Determine the (X, Y) coordinate at the center of the cell enclosing the given text.  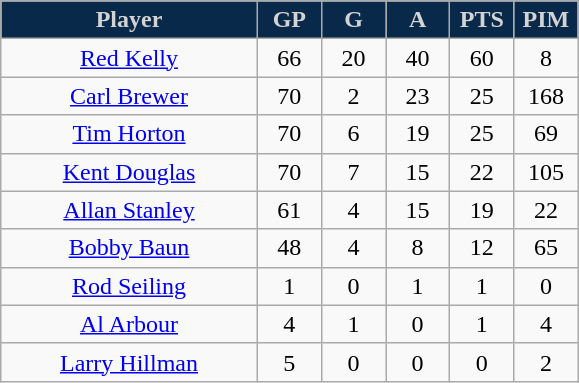
168 (546, 96)
7 (353, 172)
A (418, 20)
Rod Seiling (130, 286)
69 (546, 134)
Kent Douglas (130, 172)
Tim Horton (130, 134)
Al Arbour (130, 324)
GP (289, 20)
105 (546, 172)
PIM (546, 20)
5 (289, 362)
61 (289, 210)
66 (289, 58)
Allan Stanley (130, 210)
65 (546, 248)
Larry Hillman (130, 362)
6 (353, 134)
20 (353, 58)
PTS (482, 20)
23 (418, 96)
Carl Brewer (130, 96)
Red Kelly (130, 58)
40 (418, 58)
48 (289, 248)
G (353, 20)
60 (482, 58)
Bobby Baun (130, 248)
Player (130, 20)
12 (482, 248)
